Locate the cell with the specified text and output its [x, y] center coordinate. 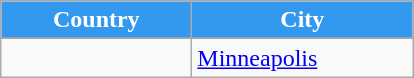
Country [96, 20]
City [302, 20]
Minneapolis [302, 58]
